Determine the [X, Y] coordinate at the center of the cell enclosing the given text.  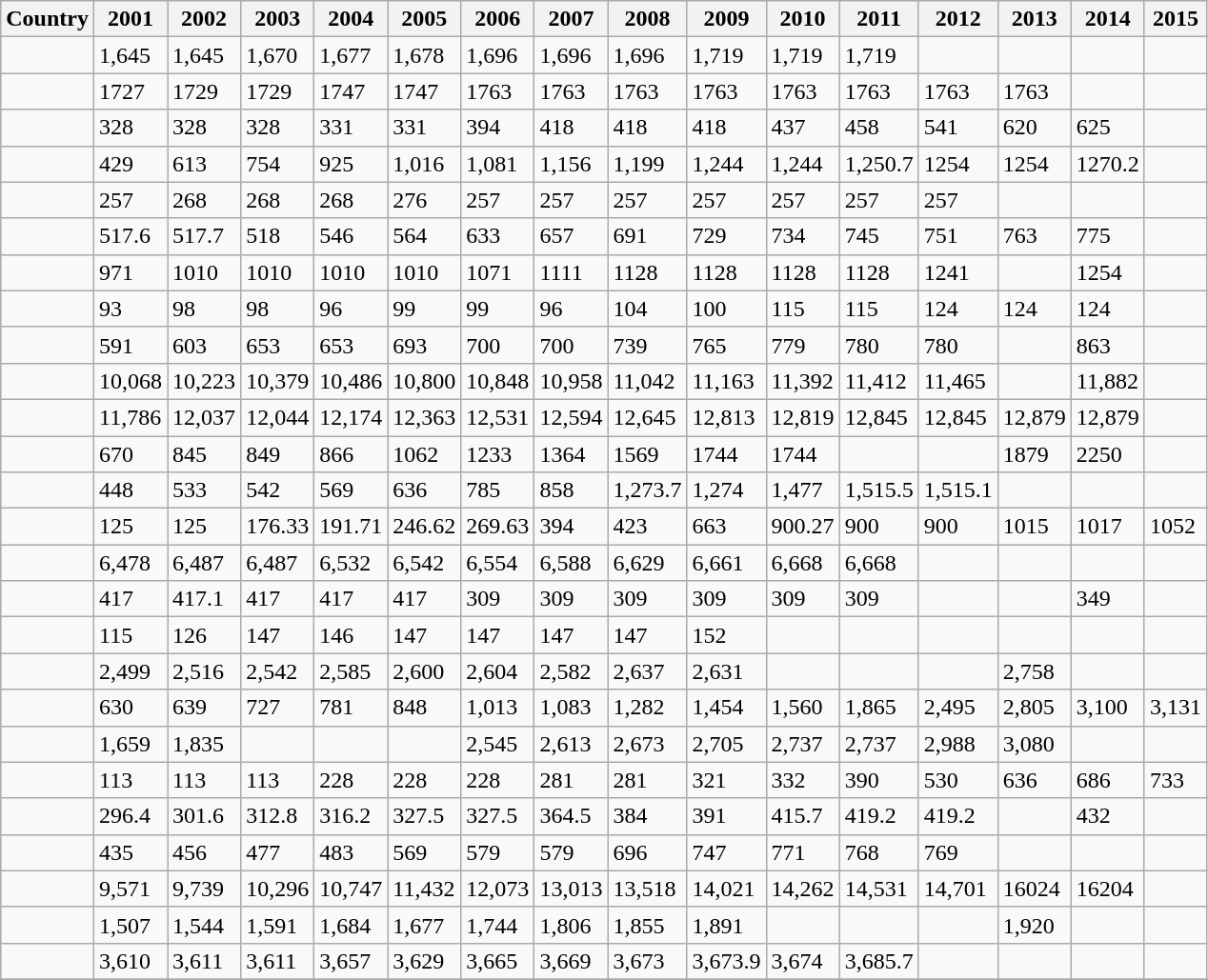
2,631 [726, 671]
2002 [204, 19]
2008 [648, 19]
312.8 [278, 816]
12,037 [204, 417]
763 [1035, 236]
11,786 [130, 417]
1017 [1107, 527]
384 [648, 816]
1062 [425, 454]
530 [958, 780]
100 [726, 309]
2005 [425, 19]
12,813 [726, 417]
1,515.1 [958, 490]
12,363 [425, 417]
1,454 [726, 708]
739 [648, 345]
620 [1035, 128]
633 [497, 236]
1569 [648, 454]
533 [204, 490]
12,594 [572, 417]
1,081 [497, 164]
477 [278, 852]
1364 [572, 454]
1071 [497, 272]
10,379 [278, 381]
415.7 [802, 816]
639 [204, 708]
14,262 [802, 889]
9,739 [204, 889]
2012 [958, 19]
971 [130, 272]
693 [425, 345]
11,432 [425, 889]
349 [1107, 599]
456 [204, 852]
747 [726, 852]
2250 [1107, 454]
2006 [497, 19]
16024 [1035, 889]
2007 [572, 19]
849 [278, 454]
2,499 [130, 671]
1,477 [802, 490]
691 [648, 236]
1,920 [1035, 925]
2,545 [497, 744]
1,806 [572, 925]
93 [130, 309]
321 [726, 780]
1111 [572, 272]
2015 [1176, 19]
754 [278, 164]
670 [130, 454]
2,604 [497, 671]
12,073 [497, 889]
6,554 [497, 563]
745 [878, 236]
10,223 [204, 381]
866 [351, 454]
16204 [1107, 889]
1,013 [497, 708]
2004 [351, 19]
10,958 [572, 381]
663 [726, 527]
2,805 [1035, 708]
11,392 [802, 381]
301.6 [204, 816]
176.33 [278, 527]
12,645 [648, 417]
152 [726, 635]
2,542 [278, 671]
458 [878, 128]
6,661 [726, 563]
733 [1176, 780]
246.62 [425, 527]
1,560 [802, 708]
1,670 [278, 55]
1,855 [648, 925]
729 [726, 236]
1233 [497, 454]
423 [648, 527]
2003 [278, 19]
104 [648, 309]
448 [130, 490]
657 [572, 236]
14,531 [878, 889]
2010 [802, 19]
734 [802, 236]
2,582 [572, 671]
3,665 [497, 961]
6,542 [425, 563]
613 [204, 164]
12,044 [278, 417]
2013 [1035, 19]
1,250.7 [878, 164]
1,744 [497, 925]
14,701 [958, 889]
1,274 [726, 490]
6,588 [572, 563]
126 [204, 635]
765 [726, 345]
3,100 [1107, 708]
390 [878, 780]
541 [958, 128]
11,882 [1107, 381]
2011 [878, 19]
269.63 [497, 527]
2009 [726, 19]
591 [130, 345]
3,080 [1035, 744]
3,610 [130, 961]
2,585 [351, 671]
437 [802, 128]
1879 [1035, 454]
925 [351, 164]
1,273.7 [648, 490]
10,296 [278, 889]
751 [958, 236]
11,042 [648, 381]
779 [802, 345]
1270.2 [1107, 164]
483 [351, 852]
10,747 [351, 889]
11,465 [958, 381]
517.6 [130, 236]
603 [204, 345]
2,758 [1035, 671]
1,659 [130, 744]
296.4 [130, 816]
1,515.5 [878, 490]
2,516 [204, 671]
769 [958, 852]
10,800 [425, 381]
429 [130, 164]
12,819 [802, 417]
3,629 [425, 961]
1052 [1176, 527]
542 [278, 490]
863 [1107, 345]
Country [48, 19]
332 [802, 780]
3,685.7 [878, 961]
517.7 [204, 236]
696 [648, 852]
2,705 [726, 744]
564 [425, 236]
1727 [130, 91]
775 [1107, 236]
1,156 [572, 164]
1,591 [278, 925]
2,600 [425, 671]
13,518 [648, 889]
1,678 [425, 55]
10,068 [130, 381]
1,684 [351, 925]
2014 [1107, 19]
11,412 [878, 381]
10,848 [497, 381]
3,674 [802, 961]
435 [130, 852]
12,531 [497, 417]
1241 [958, 272]
6,629 [648, 563]
10,486 [351, 381]
14,021 [726, 889]
1,282 [648, 708]
2,637 [648, 671]
391 [726, 816]
3,669 [572, 961]
1,891 [726, 925]
845 [204, 454]
781 [351, 708]
518 [278, 236]
1,016 [425, 164]
2,495 [958, 708]
900.27 [802, 527]
191.71 [351, 527]
768 [878, 852]
12,174 [351, 417]
2,613 [572, 744]
3,657 [351, 961]
1015 [1035, 527]
1,199 [648, 164]
3,131 [1176, 708]
727 [278, 708]
630 [130, 708]
785 [497, 490]
432 [1107, 816]
2,988 [958, 744]
1,507 [130, 925]
1,544 [204, 925]
686 [1107, 780]
3,673 [648, 961]
364.5 [572, 816]
2,673 [648, 744]
3,673.9 [726, 961]
417.1 [204, 599]
2001 [130, 19]
1,865 [878, 708]
848 [425, 708]
625 [1107, 128]
11,163 [726, 381]
1,083 [572, 708]
546 [351, 236]
771 [802, 852]
146 [351, 635]
6,478 [130, 563]
858 [572, 490]
316.2 [351, 816]
13,013 [572, 889]
9,571 [130, 889]
6,532 [351, 563]
276 [425, 200]
1,835 [204, 744]
